Find where the given text appears and provide that cell's center as (X, Y) coordinate. 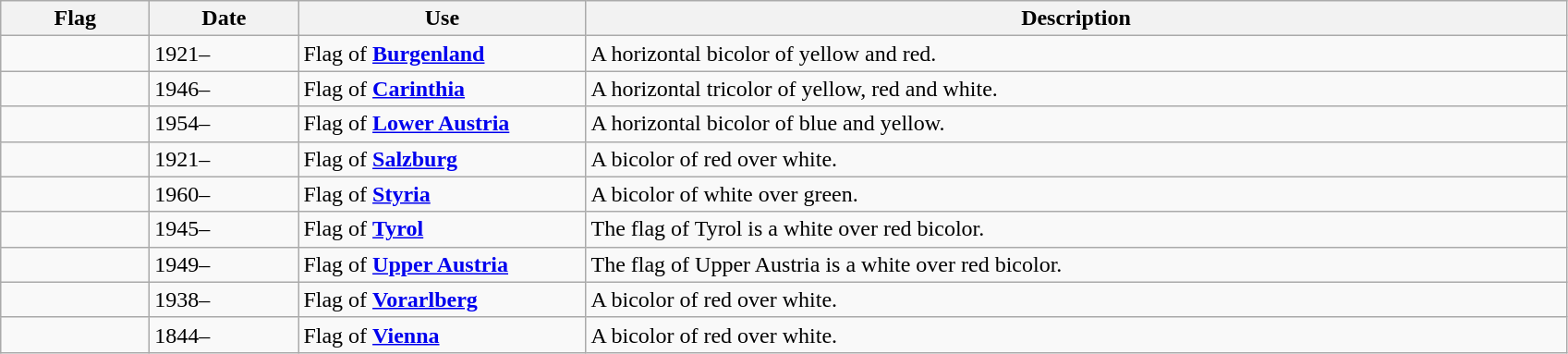
Flag of Vorarlberg (442, 299)
Description (1076, 18)
Flag (76, 18)
1945– (224, 229)
A horizontal bicolor of yellow and red. (1076, 54)
Flag of Styria (442, 194)
The flag of Tyrol is a white over red bicolor. (1076, 229)
Use (442, 18)
A horizontal bicolor of blue and yellow. (1076, 124)
The flag of Upper Austria is a white over red bicolor. (1076, 264)
Flag of Salzburg (442, 159)
1949– (224, 264)
A horizontal tricolor of yellow, red and white. (1076, 89)
1844– (224, 335)
1938– (224, 299)
Flag of Burgenland (442, 54)
A bicolor of white over green. (1076, 194)
Flag of Lower Austria (442, 124)
Flag of Vienna (442, 335)
1960– (224, 194)
1954– (224, 124)
Flag of Upper Austria (442, 264)
1946– (224, 89)
Flag of Tyrol (442, 229)
Flag of Carinthia (442, 89)
Date (224, 18)
